Provide the [x, y] coordinate of the cell's center where the given text is located.  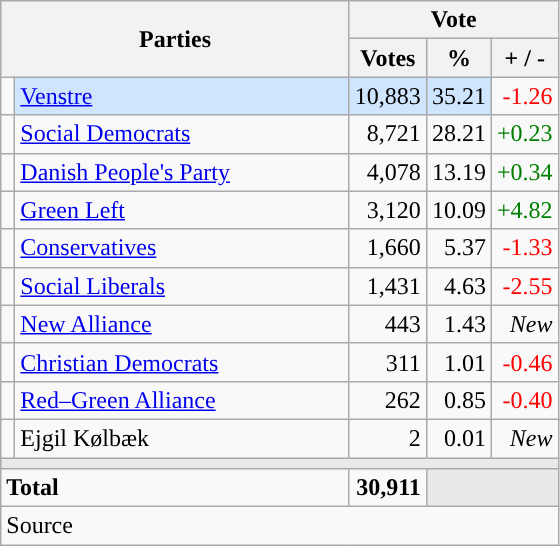
4,078 [388, 172]
0.01 [458, 438]
443 [388, 324]
-0.40 [524, 400]
28.21 [458, 134]
+ / - [524, 58]
-1.33 [524, 248]
Conservatives [182, 248]
Green Left [182, 210]
1,431 [388, 286]
10.09 [458, 210]
+0.23 [524, 134]
Ejgil Kølbæk [182, 438]
10,883 [388, 96]
0.85 [458, 400]
13.19 [458, 172]
+0.34 [524, 172]
New Alliance [182, 324]
311 [388, 362]
4.63 [458, 286]
Source [280, 526]
30,911 [388, 488]
8,721 [388, 134]
Red–Green Alliance [182, 400]
3,120 [388, 210]
Social Liberals [182, 286]
1,660 [388, 248]
Danish People's Party [182, 172]
2 [388, 438]
262 [388, 400]
Christian Democrats [182, 362]
% [458, 58]
Parties [176, 39]
+4.82 [524, 210]
35.21 [458, 96]
-2.55 [524, 286]
1.01 [458, 362]
Venstre [182, 96]
Vote [454, 20]
5.37 [458, 248]
-0.46 [524, 362]
Total [176, 488]
1.43 [458, 324]
Votes [388, 58]
Social Democrats [182, 134]
-1.26 [524, 96]
